Find where the given text appears and provide that cell's center as [X, Y] coordinate. 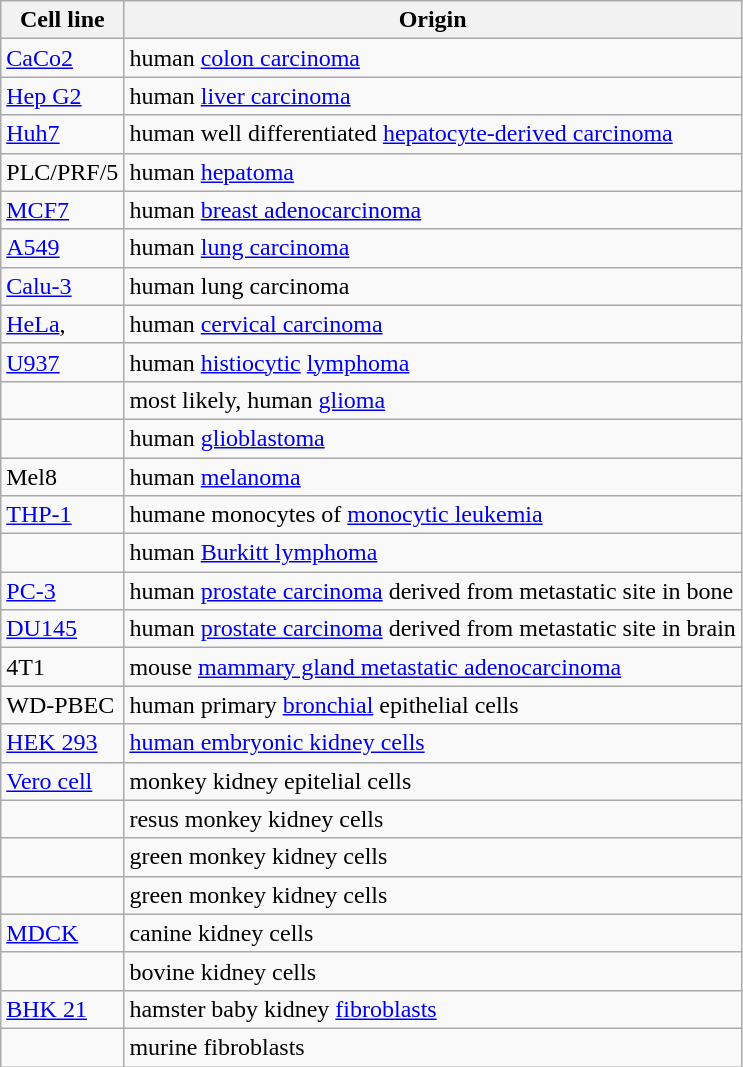
BHK 21 [62, 1009]
WD-PBEC [62, 705]
human embryonic kidney cells [433, 743]
human melanoma [433, 477]
bovine kidney cells [433, 971]
hamster baby kidney fibroblasts [433, 1009]
resus monkey kidney cells [433, 819]
human breast adenocarcinoma [433, 210]
human histiocytic lymphoma [433, 362]
MDCK [62, 933]
PC-3 [62, 591]
most likely, human glioma [433, 400]
THP-1 [62, 515]
CaCo2 [62, 58]
human Burkitt lymphoma [433, 553]
Origin [433, 20]
PLC/PRF/5 [62, 172]
Mel8 [62, 477]
MCF7 [62, 210]
human liver carcinoma [433, 96]
A549 [62, 248]
canine kidney cells [433, 933]
human cervical carcinoma [433, 324]
human glioblastoma [433, 438]
Calu-3 [62, 286]
mouse mammary gland metastatic adenocarcinoma [433, 667]
4T1 [62, 667]
DU145 [62, 629]
Huh7 [62, 134]
human hepatoma [433, 172]
Cell line [62, 20]
HeLa, [62, 324]
humane monocytes of monocytic leukemia [433, 515]
human prostate carcinoma derived from metastatic site in bone [433, 591]
human well differentiated hepatocyte-derived carcinoma [433, 134]
human colon carcinoma [433, 58]
HEK 293 [62, 743]
monkey kidney epitelial cells [433, 781]
human prostate carcinoma derived from metastatic site in brain [433, 629]
Hep G2 [62, 96]
Vero cell [62, 781]
human primary bronchial epithelial cells [433, 705]
murine fibroblasts [433, 1047]
U937 [62, 362]
